Output the (X, Y) coordinate of the center of the cell containing the given text.  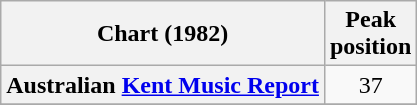
Australian Kent Music Report (163, 85)
Chart (1982) (163, 34)
37 (370, 85)
Peakposition (370, 34)
